Provide the (x, y) coordinate of the cell's center where the given text is located.  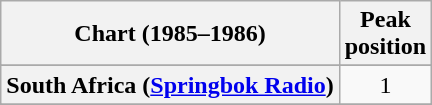
Chart (1985–1986) (170, 34)
1 (385, 85)
South Africa (Springbok Radio) (170, 85)
Peakposition (385, 34)
